Identify which cell holds the provided text, then report its [x, y] central coordinate. 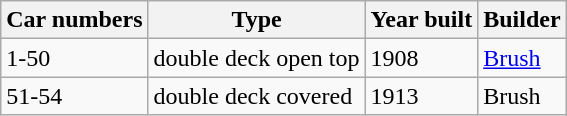
1913 [422, 96]
double deck covered [256, 96]
51-54 [74, 96]
Car numbers [74, 20]
Type [256, 20]
Year built [422, 20]
Builder [522, 20]
1-50 [74, 58]
double deck open top [256, 58]
1908 [422, 58]
